Determine the (x, y) coordinate at the center of the cell enclosing the given text.  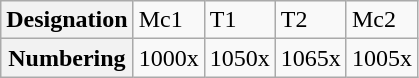
T2 (310, 20)
Designation (67, 20)
1065x (310, 58)
Mc2 (382, 20)
T1 (240, 20)
Numbering (67, 58)
1050x (240, 58)
Mc1 (168, 20)
1005x (382, 58)
1000x (168, 58)
